Detect which cell encompasses the target text, then output its [x, y] center coordinate. 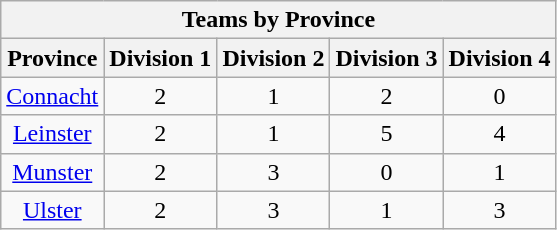
4 [500, 134]
Division 2 [274, 58]
Teams by Province [278, 20]
Division 3 [386, 58]
5 [386, 134]
Connacht [52, 96]
Leinster [52, 134]
Munster [52, 172]
Division 4 [500, 58]
Division 1 [160, 58]
Province [52, 58]
Ulster [52, 210]
